Pinpoint the cell where the given text exists, returning its [X, Y] midpoint coordinate. 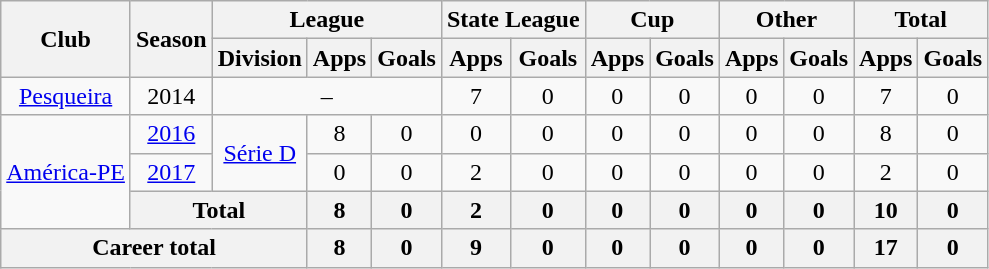
Season [171, 39]
Other [786, 20]
9 [476, 248]
Club [66, 39]
State League [513, 20]
Cup [652, 20]
2016 [171, 134]
League [326, 20]
Division [260, 58]
10 [886, 210]
2017 [171, 172]
2014 [171, 96]
– [326, 96]
Career total [154, 248]
América-PE [66, 172]
17 [886, 248]
Pesqueira [66, 96]
Série D [260, 153]
